Determine the [x, y] coordinate at the center of the cell enclosing the given text.  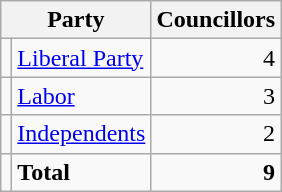
3 [216, 96]
Liberal Party [82, 58]
9 [216, 172]
Councillors [216, 20]
Labor [82, 96]
Total [82, 172]
2 [216, 134]
4 [216, 58]
Independents [82, 134]
Party [76, 20]
